Extract the (x, y) coordinate from the center of the cell holding the provided text.  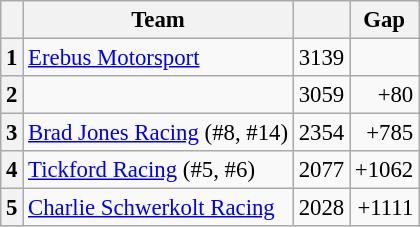
Brad Jones Racing (#8, #14) (158, 133)
3139 (321, 58)
Charlie Schwerkolt Racing (158, 208)
3 (12, 133)
+1111 (384, 208)
2077 (321, 170)
2 (12, 95)
Team (158, 20)
Tickford Racing (#5, #6) (158, 170)
+785 (384, 133)
2028 (321, 208)
+1062 (384, 170)
Erebus Motorsport (158, 58)
5 (12, 208)
2354 (321, 133)
Gap (384, 20)
+80 (384, 95)
4 (12, 170)
3059 (321, 95)
1 (12, 58)
